Identify which cell holds the provided text, then report its [x, y] central coordinate. 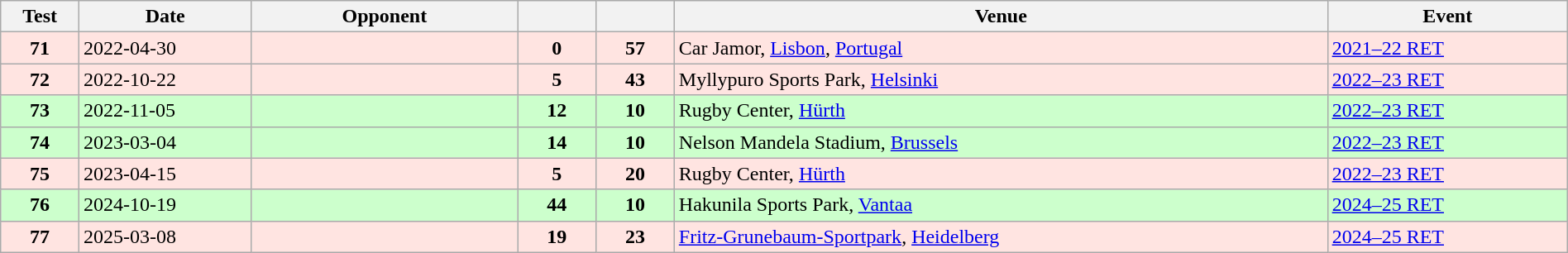
20 [635, 174]
Opponent [385, 17]
12 [557, 111]
71 [40, 48]
Car Jamor, Lisbon, Portugal [1001, 48]
2023-03-04 [165, 142]
73 [40, 111]
2025-03-08 [165, 236]
Test [40, 17]
Fritz-Grunebaum-Sportpark, Heidelberg [1001, 236]
Nelson Mandela Stadium, Brussels [1001, 142]
44 [557, 205]
Venue [1001, 17]
Event [1447, 17]
57 [635, 48]
2024-10-19 [165, 205]
74 [40, 142]
75 [40, 174]
0 [557, 48]
43 [635, 79]
14 [557, 142]
2022-04-30 [165, 48]
2022-10-22 [165, 79]
2022-11-05 [165, 111]
77 [40, 236]
Date [165, 17]
76 [40, 205]
19 [557, 236]
2023-04-15 [165, 174]
Myllypuro Sports Park, Helsinki [1001, 79]
2021–22 RET [1447, 48]
Hakunila Sports Park, Vantaa [1001, 205]
72 [40, 79]
23 [635, 236]
